Extract the [X, Y] coordinate from the center of the cell holding the provided text.  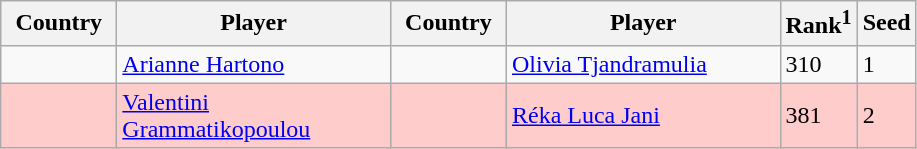
1 [886, 64]
Olivia Tjandramulia [643, 64]
310 [818, 64]
Réka Luca Jani [643, 116]
2 [886, 116]
Arianne Hartono [254, 64]
Rank1 [818, 24]
381 [818, 116]
Seed [886, 24]
Valentini Grammatikopoulou [254, 116]
